Determine the [X, Y] coordinate at the center of the cell enclosing the given text.  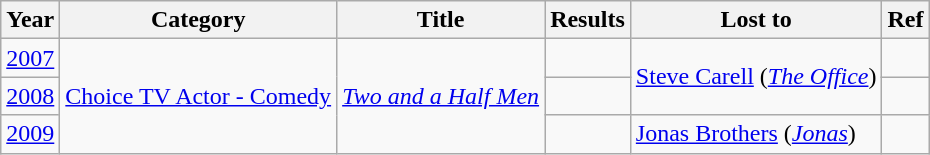
2007 [30, 58]
Year [30, 20]
Results [588, 20]
Lost to [756, 20]
Category [198, 20]
Steve Carell (The Office) [756, 77]
Ref [906, 20]
2009 [30, 134]
2008 [30, 96]
Title [441, 20]
Two and a Half Men [441, 96]
Jonas Brothers (Jonas) [756, 134]
Choice TV Actor - Comedy [198, 96]
